Search for the cell housing the specified text and yield its [X, Y] center coordinate. 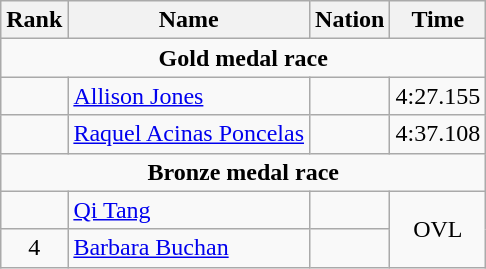
Nation [350, 20]
OVL [438, 229]
4:37.108 [438, 134]
Allison Jones [189, 96]
Rank [34, 20]
4 [34, 248]
Name [189, 20]
Barbara Buchan [189, 248]
Raquel Acinas Poncelas [189, 134]
4:27.155 [438, 96]
Qi Tang [189, 210]
Bronze medal race [244, 172]
Gold medal race [244, 58]
Time [438, 20]
